Identify which cell holds the provided text, then report its (X, Y) central coordinate. 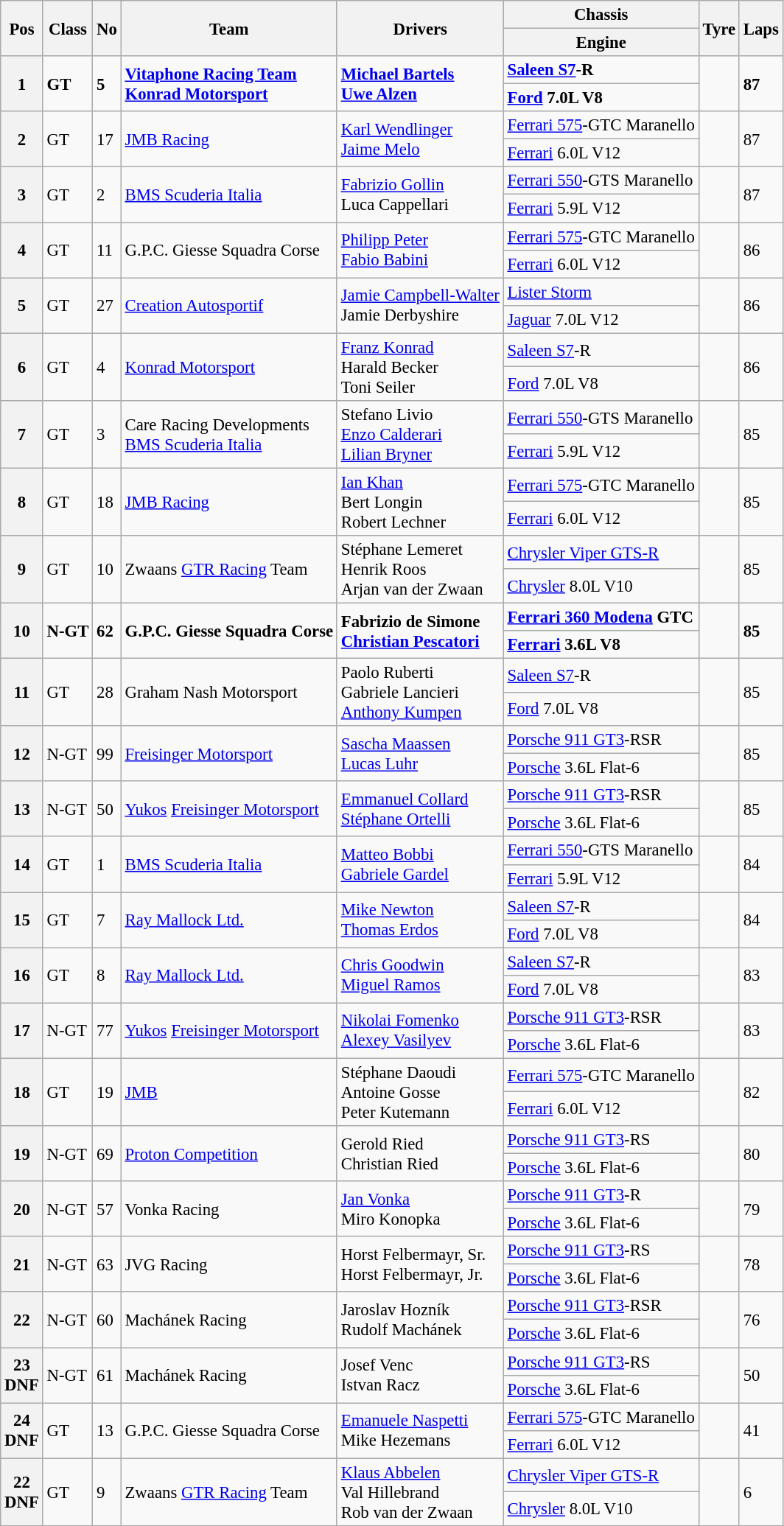
41 (760, 1431)
Josef Venc Istvan Racz (420, 1375)
62 (107, 631)
61 (107, 1375)
27 (107, 305)
Porsche 911 GT3-R (601, 1195)
14 (22, 865)
Class (68, 28)
Gerold Ried Christian Ried (420, 1154)
Stéphane Lemeret Henrik Roos Arjan van der Zwaan (420, 570)
Emanuele Naspetti Mike Hezemans (420, 1431)
Ferrari 3.6L V8 (601, 645)
Horst Felbermayr, Sr. Horst Felbermayr, Jr. (420, 1264)
Ferrari 360 Modena GTC (601, 617)
Team (228, 28)
60 (107, 1320)
79 (760, 1208)
Nikolai Fomenko Alexey Vasilyev (420, 1030)
63 (107, 1264)
Konrad Motorsport (228, 367)
Michael Bartels Uwe Alzen (420, 84)
24DNF (22, 1431)
Jan Vonka Miro Konopka (420, 1208)
Fabrizio Gollin Luca Cappellari (420, 195)
Stéphane Daoudi Antoine Gosse Peter Kutemann (420, 1092)
Emmanuel Collard Stéphane Ortelli (420, 809)
16 (22, 976)
22 (22, 1320)
Ian Khan Bert Longin Robert Lechner (420, 502)
69 (107, 1154)
21 (22, 1264)
Mike Newton Thomas Erdos (420, 920)
Paolo Ruberti Gabriele Lancieri Anthony Kumpen (420, 693)
JVG Racing (228, 1264)
Creation Autosportif (228, 305)
20 (22, 1208)
No (107, 28)
23DNF (22, 1375)
Philipp Peter Fabio Babini (420, 251)
Matteo Bobbi Gabriele Gardel (420, 865)
JMB (228, 1092)
82 (760, 1092)
Laps (760, 28)
Tyre (719, 28)
Freisinger Motorsport (228, 753)
77 (107, 1030)
Klaus Abbelen Val Hillebrand Rob van der Zwaan (420, 1492)
Franz Konrad Harald Becker Toni Seiler (420, 367)
12 (22, 753)
Vitaphone Racing Team Konrad Motorsport (228, 84)
99 (107, 753)
Jaroslav Hozník Rudolf Machánek (420, 1320)
Engine (601, 43)
Lister Storm (601, 292)
22DNF (22, 1492)
15 (22, 920)
Proton Competition (228, 1154)
Chris Goodwin Miguel Ramos (420, 976)
Drivers (420, 28)
28 (107, 693)
Chassis (601, 15)
Care Racing Developments BMS Scuderia Italia (228, 435)
Sascha Maassen Lucas Luhr (420, 753)
Graham Nash Motorsport (228, 693)
Jaguar 7.0L V12 (601, 319)
Vonka Racing (228, 1208)
78 (760, 1264)
Karl Wendlinger Jaime Melo (420, 139)
Pos (22, 28)
80 (760, 1154)
Stefano Livio Enzo Calderari Lilian Bryner (420, 435)
Fabrizio de Simone Christian Pescatori (420, 631)
57 (107, 1208)
Jamie Campbell-Walter Jamie Derbyshire (420, 305)
76 (760, 1320)
